Output the (x, y) coordinate of the center of the cell containing the given text.  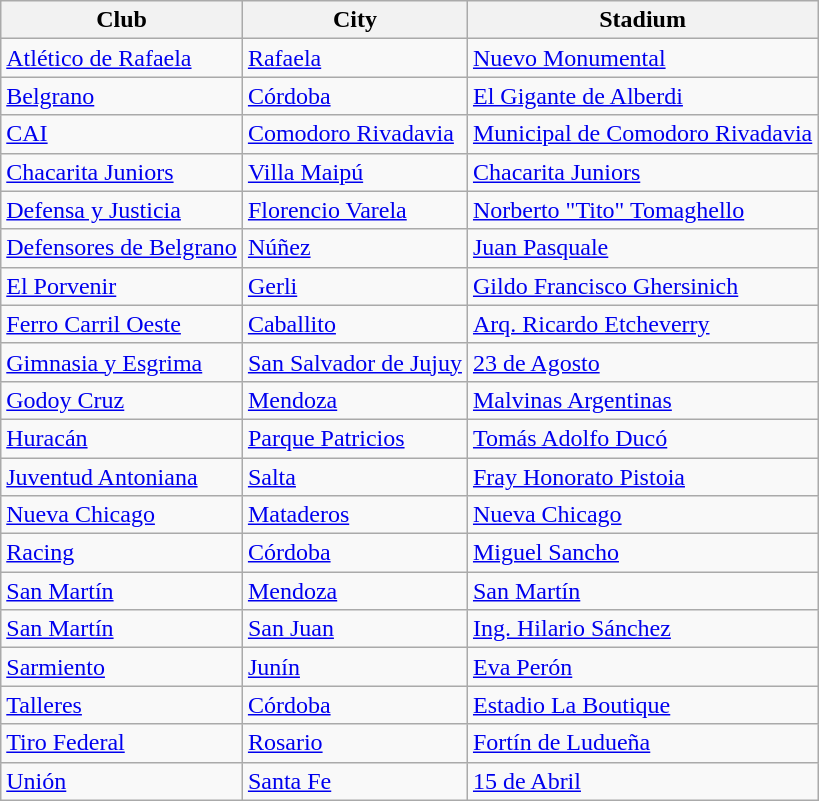
Unión (122, 781)
Talleres (122, 705)
El Porvenir (122, 286)
Núñez (354, 248)
Ferro Carril Oeste (122, 324)
Juan Pasquale (642, 248)
Defensores de Belgrano (122, 248)
15 de Abril (642, 781)
Juventud Antoniana (122, 477)
Atlético de Rafaela (122, 58)
Gildo Francisco Ghersinich (642, 286)
23 de Agosto (642, 362)
Huracán (122, 438)
Defensa y Justicia (122, 210)
Fortín de Ludueña (642, 743)
Parque Patricios (354, 438)
Municipal de Comodoro Rivadavia (642, 134)
Eva Perón (642, 667)
City (354, 20)
Gimnasia y Esgrima (122, 362)
Estadio La Boutique (642, 705)
Norberto "Tito" Tomaghello (642, 210)
Salta (354, 477)
CAI (122, 134)
Arq. Ricardo Etcheverry (642, 324)
San Juan (354, 629)
Junín (354, 667)
Nuevo Monumental (642, 58)
Sarmiento (122, 667)
Tomás Adolfo Ducó (642, 438)
Miguel Sancho (642, 553)
Racing (122, 553)
Florencio Varela (354, 210)
Rosario (354, 743)
San Salvador de Jujuy (354, 362)
Club (122, 20)
Malvinas Argentinas (642, 400)
Belgrano (122, 96)
Fray Honorato Pistoia (642, 477)
Santa Fe (354, 781)
Tiro Federal (122, 743)
Caballito (354, 324)
Mataderos (354, 515)
Godoy Cruz (122, 400)
Rafaela (354, 58)
El Gigante de Alberdi (642, 96)
Gerli (354, 286)
Stadium (642, 20)
Ing. Hilario Sánchez (642, 629)
Comodoro Rivadavia (354, 134)
Villa Maipú (354, 172)
